From the cell containing the given text, extract its center point as [x, y] coordinate. 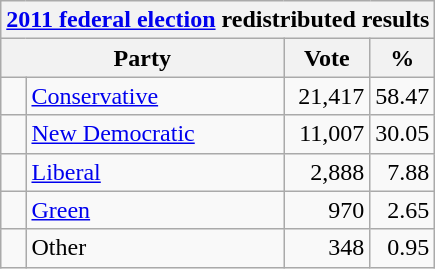
2011 federal election redistributed results [218, 20]
58.47 [402, 96]
2.65 [402, 210]
11,007 [327, 134]
0.95 [402, 248]
21,417 [327, 96]
Liberal [155, 172]
Green [155, 210]
New Democratic [155, 134]
970 [327, 210]
% [402, 58]
30.05 [402, 134]
Conservative [155, 96]
348 [327, 248]
7.88 [402, 172]
Vote [327, 58]
2,888 [327, 172]
Party [142, 58]
Other [155, 248]
